Determine the [x, y] coordinate at the center of the cell enclosing the given text.  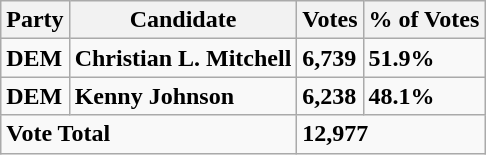
51.9% [424, 58]
6,739 [330, 58]
Kenny Johnson [183, 96]
48.1% [424, 96]
Christian L. Mitchell [183, 58]
6,238 [330, 96]
12,977 [391, 134]
Votes [330, 20]
Party [35, 20]
Vote Total [149, 134]
Candidate [183, 20]
% of Votes [424, 20]
